Determine the (x, y) coordinate at the center of the cell enclosing the given text.  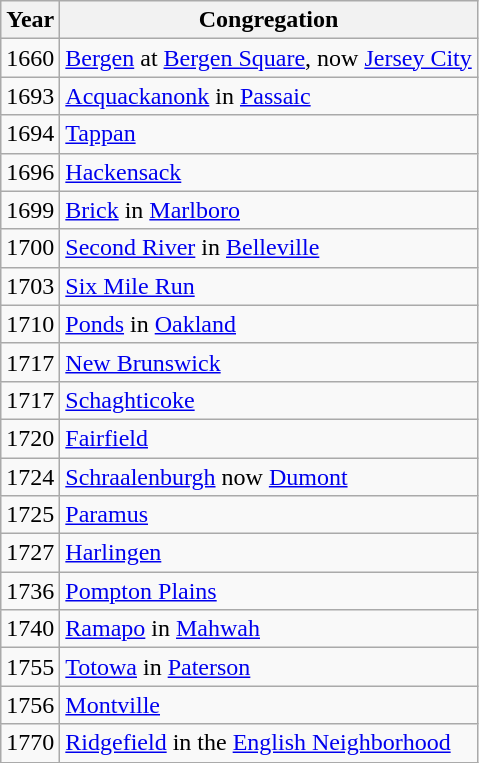
1720 (30, 438)
1696 (30, 172)
1770 (30, 743)
Schaghticoke (268, 400)
Second River in Belleville (268, 248)
1699 (30, 210)
Pompton Plains (268, 591)
Montville (268, 705)
Brick in Marlboro (268, 210)
1740 (30, 629)
Congregation (268, 20)
1694 (30, 134)
1755 (30, 667)
1660 (30, 58)
Ridgefield in the English Neighborhood (268, 743)
1693 (30, 96)
Ponds in Oakland (268, 324)
Fairfield (268, 438)
1756 (30, 705)
1725 (30, 515)
Hackensack (268, 172)
Ramapo in Mahwah (268, 629)
1727 (30, 553)
Tappan (268, 134)
1703 (30, 286)
Acquackanonk in Passaic (268, 96)
Paramus (268, 515)
Bergen at Bergen Square, now Jersey City (268, 58)
1724 (30, 477)
Six Mile Run (268, 286)
Totowa in Paterson (268, 667)
New Brunswick (268, 362)
1736 (30, 591)
Year (30, 20)
Harlingen (268, 553)
1710 (30, 324)
1700 (30, 248)
Schraalenburgh now Dumont (268, 477)
